Extract the (x, y) coordinate from the center of the cell holding the provided text.  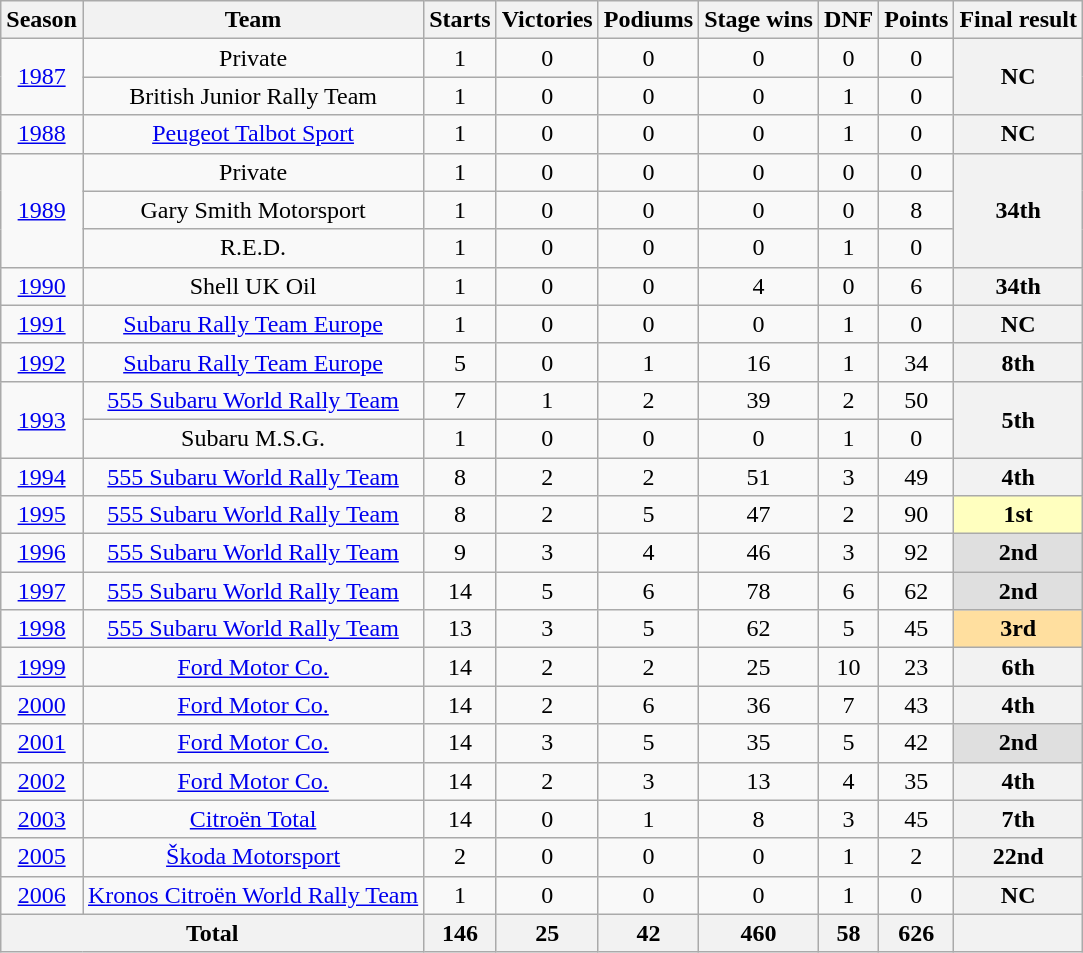
92 (916, 553)
2002 (42, 781)
46 (759, 553)
1995 (42, 515)
1998 (42, 629)
Podiums (648, 20)
8th (1018, 362)
Peugeot Talbot Sport (252, 134)
1988 (42, 134)
1999 (42, 667)
36 (759, 705)
2000 (42, 705)
50 (916, 400)
Shell UK Oil (252, 286)
Team (252, 20)
9 (460, 553)
Škoda Motorsport (252, 857)
34 (916, 362)
2006 (42, 895)
Victories (547, 20)
Season (42, 20)
1996 (42, 553)
Citroën Total (252, 819)
1994 (42, 477)
1989 (42, 210)
23 (916, 667)
90 (916, 515)
22nd (1018, 857)
460 (759, 933)
1991 (42, 324)
Points (916, 20)
10 (848, 667)
Gary Smith Motorsport (252, 210)
1997 (42, 591)
Subaru M.S.G. (252, 438)
DNF (848, 20)
58 (848, 933)
Final result (1018, 20)
1987 (42, 77)
2001 (42, 743)
British Junior Rally Team (252, 96)
Total (212, 933)
5th (1018, 419)
47 (759, 515)
Kronos Citroën World Rally Team (252, 895)
7th (1018, 819)
1992 (42, 362)
1990 (42, 286)
49 (916, 477)
2003 (42, 819)
1st (1018, 515)
3rd (1018, 629)
1993 (42, 419)
39 (759, 400)
Starts (460, 20)
Stage wins (759, 20)
146 (460, 933)
78 (759, 591)
51 (759, 477)
626 (916, 933)
16 (759, 362)
2005 (42, 857)
43 (916, 705)
R.E.D. (252, 248)
6th (1018, 667)
